From the cell containing the given text, extract its center point as [X, Y] coordinate. 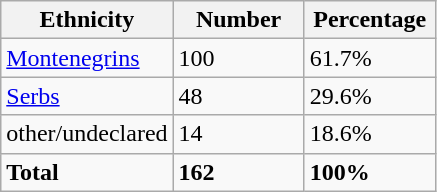
100% [370, 172]
61.7% [370, 58]
14 [238, 134]
Number [238, 20]
18.6% [370, 134]
Serbs [87, 96]
Total [87, 172]
48 [238, 96]
162 [238, 172]
Ethnicity [87, 20]
Montenegrins [87, 58]
other/undeclared [87, 134]
Percentage [370, 20]
100 [238, 58]
29.6% [370, 96]
